For the text-containing cell, return its midpoint in (x, y) coordinate format. 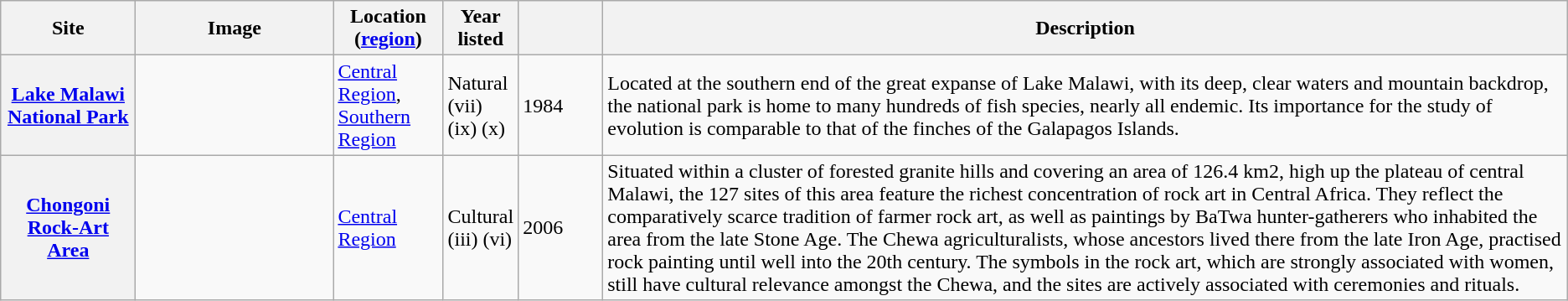
1984 (561, 106)
Central Region (389, 228)
Description (1086, 29)
2006 (561, 228)
Chongoni Rock-Art Area (69, 228)
Central Region, Southern Region (389, 106)
Natural (vii) (ix) (x) (481, 106)
Image (235, 29)
Lake Malawi National Park (69, 106)
Location (region) (389, 29)
Year listed (481, 29)
Site (69, 29)
Cultural (iii) (vi) (481, 228)
